Search for the cell housing the specified text and yield its (X, Y) center coordinate. 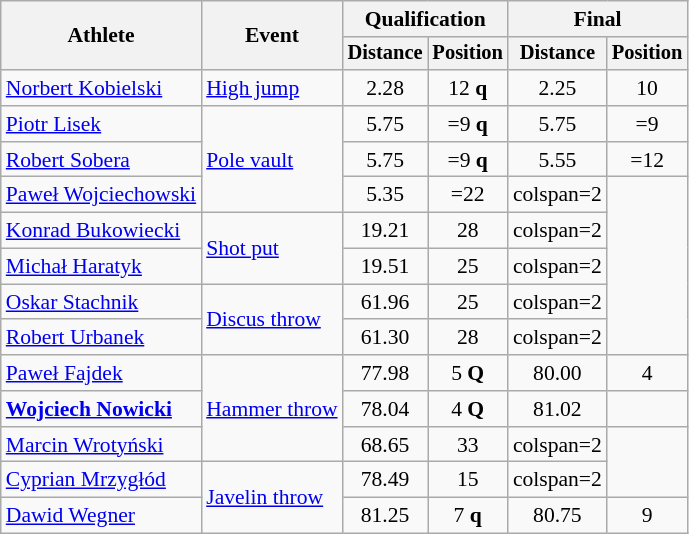
Javelin throw (272, 498)
Norbert Kobielski (101, 88)
80.00 (558, 373)
9 (647, 516)
Robert Urbanek (101, 338)
Marcin Wrotyński (101, 445)
81.25 (386, 516)
7 q (468, 516)
78.04 (386, 409)
77.98 (386, 373)
Paweł Wojciechowski (101, 195)
19.21 (386, 231)
Oskar Stachnik (101, 302)
80.75 (558, 516)
Athlete (101, 36)
12 q (468, 88)
Shot put (272, 248)
Paweł Fajdek (101, 373)
=22 (468, 195)
61.30 (386, 338)
Final (598, 19)
19.51 (386, 267)
33 (468, 445)
Hammer throw (272, 408)
Piotr Lisek (101, 124)
61.96 (386, 302)
68.65 (386, 445)
4 Q (468, 409)
Wojciech Nowicki (101, 409)
Event (272, 36)
=9 (647, 124)
Dawid Wegner (101, 516)
78.49 (386, 480)
5 Q (468, 373)
2.28 (386, 88)
81.02 (558, 409)
Cyprian Mrzygłód (101, 480)
2.25 (558, 88)
10 (647, 88)
Discus throw (272, 320)
Michał Haratyk (101, 267)
Konrad Bukowiecki (101, 231)
5.55 (558, 160)
Pole vault (272, 160)
4 (647, 373)
=12 (647, 160)
High jump (272, 88)
5.35 (386, 195)
Qualification (426, 19)
15 (468, 480)
Robert Sobera (101, 160)
